Find where the given text appears and provide that cell's center as [X, Y] coordinate. 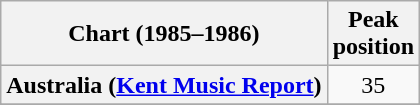
Chart (1985–1986) [164, 34]
Australia (Kent Music Report) [164, 85]
Peakposition [373, 34]
35 [373, 85]
